Identify which cell holds the provided text, then report its [X, Y] central coordinate. 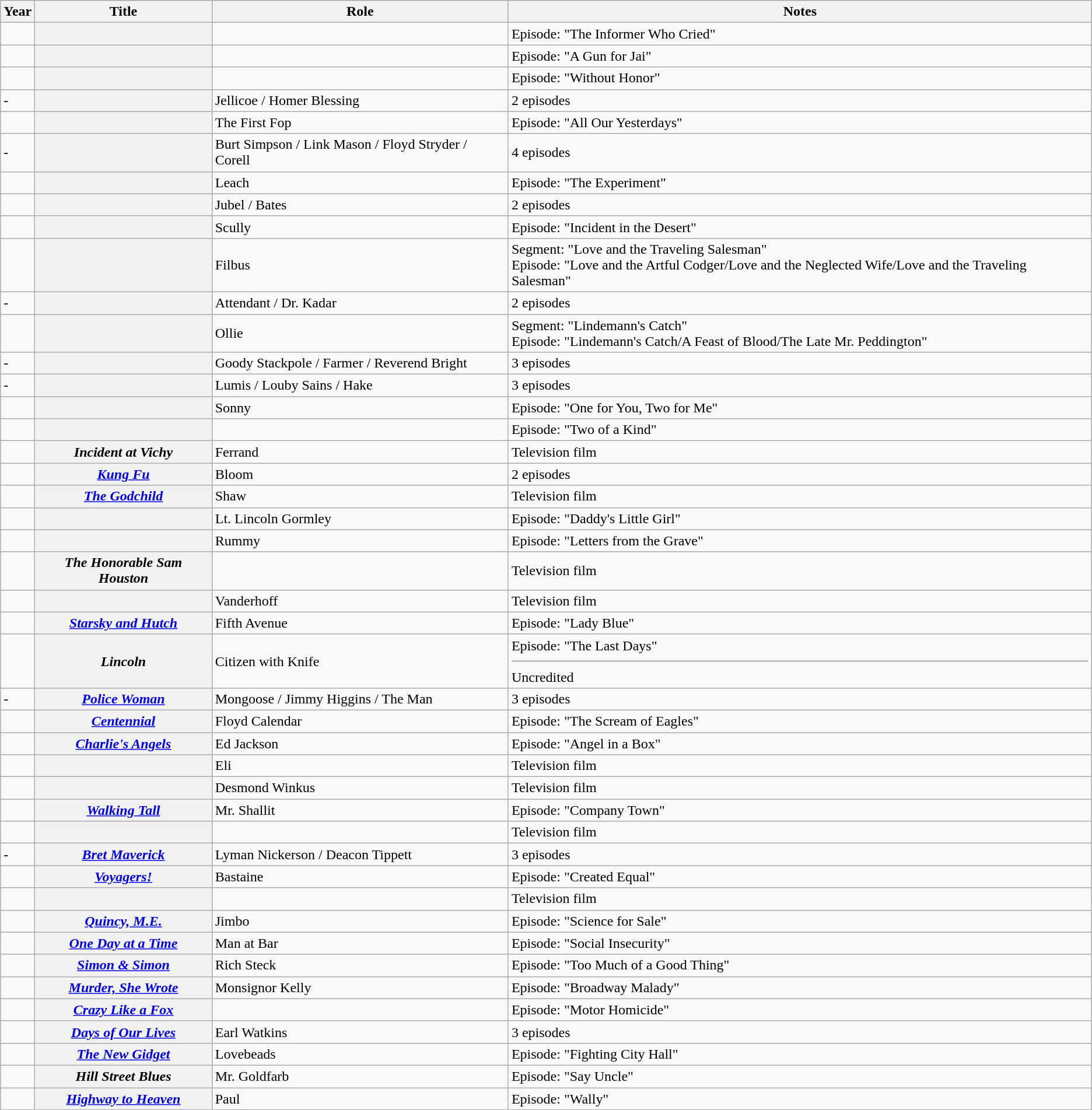
Lumis / Louby Sains / Hake [360, 386]
Leach [360, 183]
Scully [360, 227]
Episode: "One for You, Two for Me" [800, 408]
Vanderhoff [360, 601]
Episode: "Angel in a Box" [800, 744]
Starsky and Hutch [124, 623]
Shaw [360, 496]
Ed Jackson [360, 744]
Attendant / Dr. Kadar [360, 303]
Episode: "Letters from the Grave" [800, 541]
Episode: "The Experiment" [800, 183]
Role [360, 12]
Burt Simpson / Link Mason / Floyd Stryder / Corell [360, 153]
Sonny [360, 408]
Lyman Nickerson / Deacon Tippett [360, 855]
Voyagers! [124, 877]
Episode: "Two of a Kind" [800, 430]
Mr. Shallit [360, 810]
Episode: "Science for Sale" [800, 921]
Goody Stackpole / Farmer / Reverend Bright [360, 363]
Episode: "All Our Yesterdays" [800, 122]
Paul [360, 1098]
Episode: "Motor Homicide" [800, 1010]
Year [17, 12]
Jimbo [360, 921]
Simon & Simon [124, 965]
The Godchild [124, 496]
Title [124, 12]
Crazy Like a Fox [124, 1010]
Kung Fu [124, 474]
Bloom [360, 474]
Incident at Vichy [124, 452]
Episode: "The Scream of Eagles" [800, 721]
Lovebeads [360, 1054]
Monsignor Kelly [360, 988]
Charlie's Angels [124, 744]
The New Gidget [124, 1054]
Segment: "Love and the Traveling Salesman"Episode: "Love and the Artful Codger/Love and the Neglected Wife/Love and the Traveling Salesman" [800, 265]
Episode: "Wally" [800, 1098]
Segment: "Lindemann's Catch"Episode: "Lindemann's Catch/A Feast of Blood/The Late Mr. Peddington" [800, 332]
Episode: "Broadway Malady" [800, 988]
The Honorable Sam Houston [124, 570]
Episode: "Incident in the Desert" [800, 227]
Highway to Heaven [124, 1098]
Eli [360, 766]
Citizen with Knife [360, 661]
Bret Maverick [124, 855]
Ollie [360, 332]
One Day at a Time [124, 943]
Quincy, M.E. [124, 921]
Rummy [360, 541]
Mr. Goldfarb [360, 1076]
Lincoln [124, 661]
Hill Street Blues [124, 1076]
Jellicoe / Homer Blessing [360, 100]
Walking Tall [124, 810]
Episode: "Fighting City Hall" [800, 1054]
Episode: "A Gun for Jai" [800, 56]
Centennial [124, 721]
Episode: "Say Uncle" [800, 1076]
Desmond Winkus [360, 788]
Episode: "Without Honor" [800, 78]
Episode: "Social Insecurity" [800, 943]
Fifth Avenue [360, 623]
Earl Watkins [360, 1032]
Notes [800, 12]
4 episodes [800, 153]
Man at Bar [360, 943]
Episode: "The Informer Who Cried" [800, 34]
Jubel / Bates [360, 205]
Floyd Calendar [360, 721]
Episode: "Created Equal" [800, 877]
Days of Our Lives [124, 1032]
Episode: "Daddy's Little Girl" [800, 519]
The First Fop [360, 122]
Rich Steck [360, 965]
Murder, She Wrote [124, 988]
Bastaine [360, 877]
Episode: "Company Town" [800, 810]
Episode: "The Last Days"Uncredited [800, 661]
Police Woman [124, 699]
Episode: "Too Much of a Good Thing" [800, 965]
Filbus [360, 265]
Ferrand [360, 452]
Mongoose / Jimmy Higgins / The Man [360, 699]
Episode: "Lady Blue" [800, 623]
Lt. Lincoln Gormley [360, 519]
